Return the (X, Y) coordinate for the center point of the cell that contains the specified text.  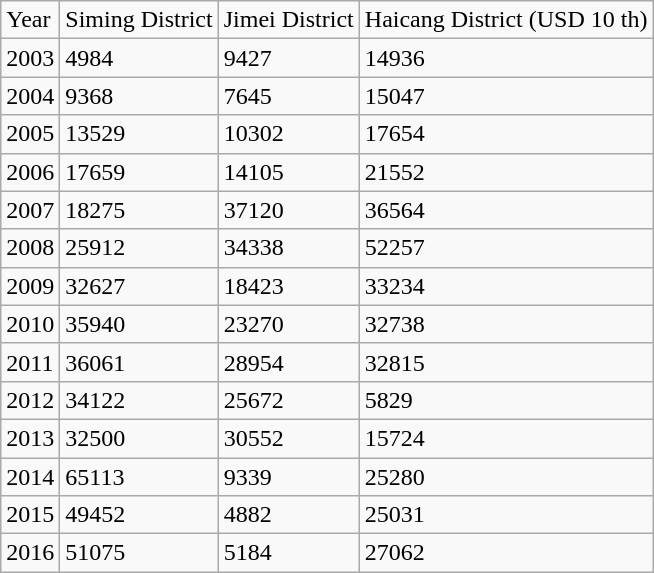
2011 (30, 362)
2004 (30, 96)
2006 (30, 172)
33234 (506, 286)
5184 (288, 553)
23270 (288, 324)
9368 (139, 96)
Haicang District (USD 10 th) (506, 20)
14936 (506, 58)
13529 (139, 134)
2012 (30, 400)
2009 (30, 286)
14105 (288, 172)
17654 (506, 134)
17659 (139, 172)
36564 (506, 210)
18275 (139, 210)
34338 (288, 248)
51075 (139, 553)
2015 (30, 515)
18423 (288, 286)
10302 (288, 134)
25280 (506, 477)
Year (30, 20)
37120 (288, 210)
2003 (30, 58)
2013 (30, 438)
25912 (139, 248)
9427 (288, 58)
2010 (30, 324)
2005 (30, 134)
32738 (506, 324)
4882 (288, 515)
32815 (506, 362)
25672 (288, 400)
4984 (139, 58)
32627 (139, 286)
15047 (506, 96)
9339 (288, 477)
32500 (139, 438)
2014 (30, 477)
2008 (30, 248)
49452 (139, 515)
52257 (506, 248)
7645 (288, 96)
2016 (30, 553)
34122 (139, 400)
Siming District (139, 20)
Jimei District (288, 20)
2007 (30, 210)
30552 (288, 438)
65113 (139, 477)
35940 (139, 324)
15724 (506, 438)
36061 (139, 362)
27062 (506, 553)
28954 (288, 362)
21552 (506, 172)
25031 (506, 515)
5829 (506, 400)
